Pinpoint the cell where the given text exists, returning its (X, Y) midpoint coordinate. 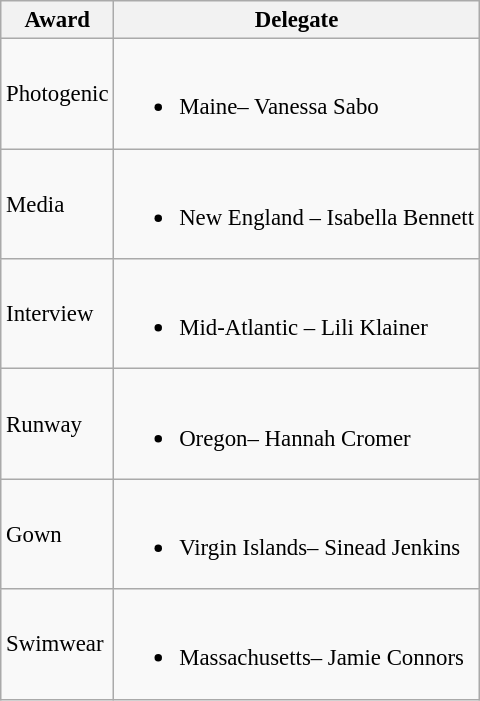
Virgin Islands– Sinead Jenkins (296, 534)
Massachusetts– Jamie Connors (296, 644)
Gown (58, 534)
Award (58, 20)
Runway (58, 424)
New England – Isabella Bennett (296, 204)
Photogenic (58, 94)
Swimwear (58, 644)
Maine– Vanessa Sabo (296, 94)
Interview (58, 314)
Oregon– Hannah Cromer (296, 424)
Delegate (296, 20)
Mid-Atlantic – Lili Klainer (296, 314)
Media (58, 204)
